Determine the [x, y] coordinate at the center of the cell enclosing the given text.  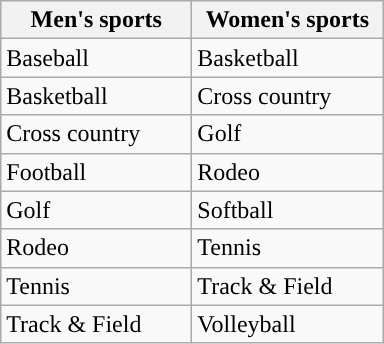
Football [96, 172]
Volleyball [288, 324]
Softball [288, 210]
Baseball [96, 58]
Men's sports [96, 20]
Women's sports [288, 20]
